Output the (X, Y) coordinate of the center of the cell containing the given text.  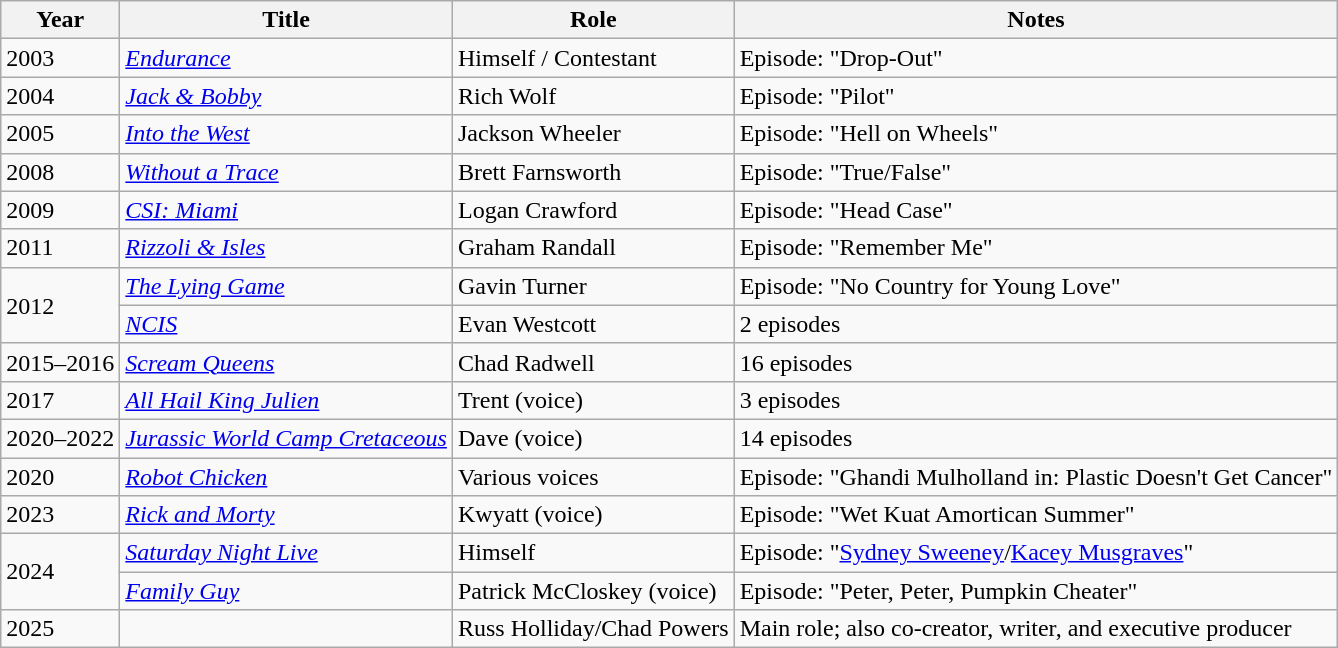
2 episodes (1036, 324)
2004 (60, 96)
2023 (60, 515)
Episode: "Remember Me" (1036, 248)
Rick and Morty (286, 515)
2009 (60, 210)
Episode: "Pilot" (1036, 96)
Himself (593, 553)
2017 (60, 400)
Russ Holliday/Chad Powers (593, 629)
The Lying Game (286, 286)
2011 (60, 248)
All Hail King Julien (286, 400)
2025 (60, 629)
2024 (60, 572)
Main role; also co-creator, writer, and executive producer (1036, 629)
Various voices (593, 477)
Graham Randall (593, 248)
16 episodes (1036, 362)
Saturday Night Live (286, 553)
Trent (voice) (593, 400)
Episode: "Wet Kuat Amortican Summer" (1036, 515)
2012 (60, 305)
Scream Queens (286, 362)
Without a Trace (286, 172)
Jurassic World Camp Cretaceous (286, 438)
Kwyatt (voice) (593, 515)
Evan Westcott (593, 324)
Episode: "No Country for Young Love" (1036, 286)
Episode: "Sydney Sweeney/Kacey Musgraves" (1036, 553)
Year (60, 20)
Family Guy (286, 591)
Rizzoli & Isles (286, 248)
2005 (60, 134)
Dave (voice) (593, 438)
Episode: "Peter, Peter, Pumpkin Cheater" (1036, 591)
NCIS (286, 324)
Episode: "Ghandi Mulholland in: Plastic Doesn't Get Cancer" (1036, 477)
Episode: "Head Case" (1036, 210)
2008 (60, 172)
Robot Chicken (286, 477)
Himself / Contestant (593, 58)
Chad Radwell (593, 362)
Notes (1036, 20)
Title (286, 20)
14 episodes (1036, 438)
Episode: "True/False" (1036, 172)
Endurance (286, 58)
Brett Farnsworth (593, 172)
3 episodes (1036, 400)
Role (593, 20)
Rich Wolf (593, 96)
Logan Crawford (593, 210)
2020–2022 (60, 438)
Episode: "Hell on Wheels" (1036, 134)
Episode: "Drop-Out" (1036, 58)
CSI: Miami (286, 210)
2003 (60, 58)
Jack & Bobby (286, 96)
Jackson Wheeler (593, 134)
Into the West (286, 134)
2015–2016 (60, 362)
Patrick McCloskey (voice) (593, 591)
Gavin Turner (593, 286)
2020 (60, 477)
